From the cell containing the given text, extract its center point as (x, y) coordinate. 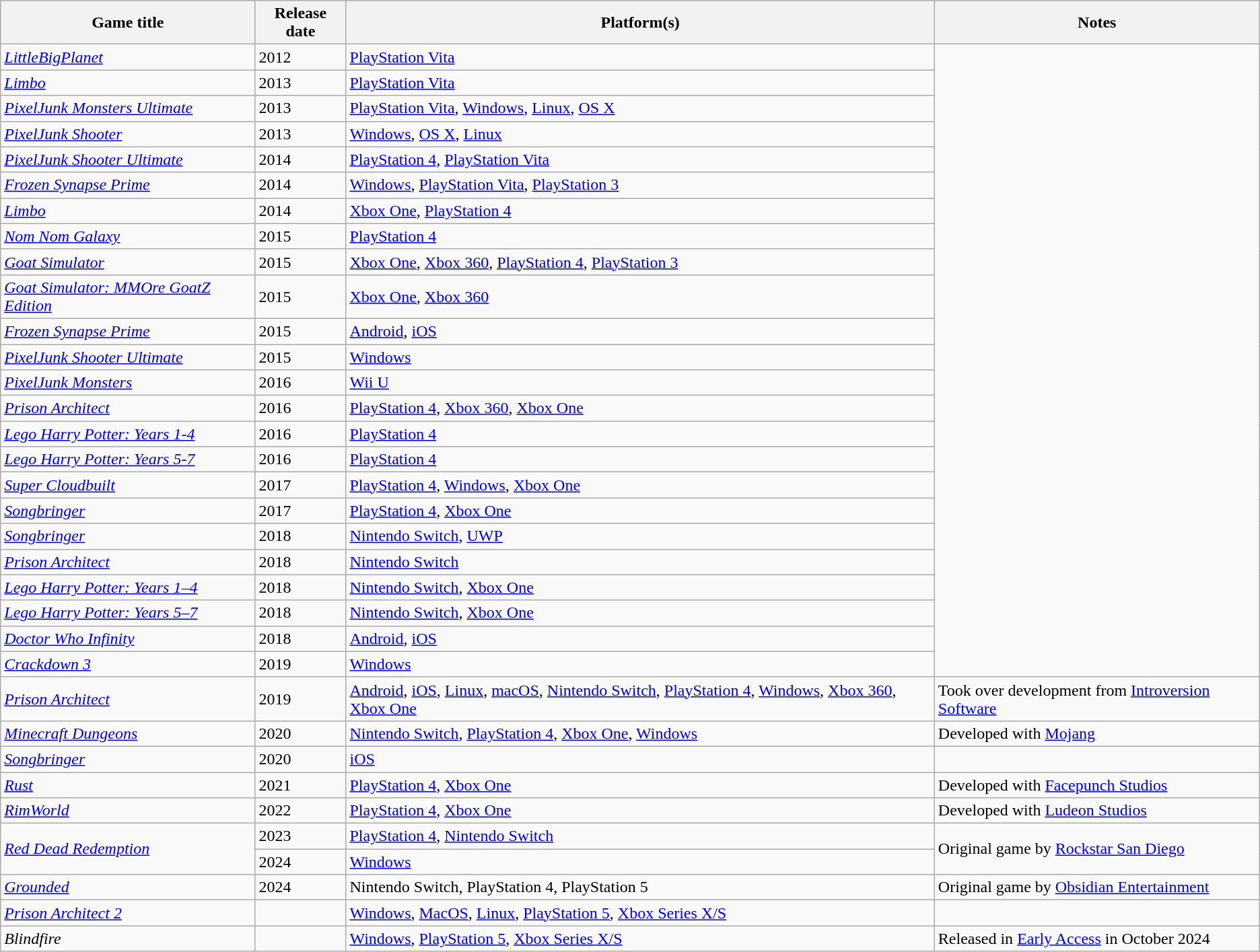
Nintendo Switch, PlayStation 4, Xbox One, Windows (640, 733)
Nintendo Switch, PlayStation 4, PlayStation 5 (640, 887)
Android, iOS, Linux, macOS, Nintendo Switch, PlayStation 4, Windows, Xbox 360, Xbox One (640, 698)
Notes (1097, 23)
Lego Harry Potter: Years 1–4 (128, 587)
PlayStation Vita, Windows, Linux, OS X (640, 108)
PixelJunk Shooter (128, 134)
Super Cloudbuilt (128, 485)
Developed with Facepunch Studios (1097, 785)
Minecraft Dungeons (128, 733)
Lego Harry Potter: Years 5–7 (128, 613)
Xbox One, PlayStation 4 (640, 211)
PixelJunk Monsters (128, 383)
Lego Harry Potter: Years 5-7 (128, 460)
Goat Simulator (128, 262)
iOS (640, 759)
Grounded (128, 887)
Xbox One, Xbox 360 (640, 296)
Nintendo Switch, UWP (640, 536)
Windows, PlayStation 5, Xbox Series X/S (640, 939)
PixelJunk Monsters Ultimate (128, 108)
Platform(s) (640, 23)
Windows, OS X, Linux (640, 134)
Developed with Ludeon Studios (1097, 811)
Prison Architect 2 (128, 913)
LittleBigPlanet (128, 57)
Nintendo Switch (640, 562)
Xbox One, Xbox 360, PlayStation 4, PlayStation 3 (640, 262)
Developed with Mojang (1097, 733)
Doctor Who Infinity (128, 638)
PlayStation 4, Nintendo Switch (640, 836)
PlayStation 4, Xbox 360, Xbox One (640, 408)
Wii U (640, 383)
Original game by Rockstar San Diego (1097, 849)
2012 (300, 57)
2022 (300, 811)
Windows, PlayStation Vita, PlayStation 3 (640, 185)
Crackdown 3 (128, 664)
Game title (128, 23)
Blindfire (128, 939)
Took over development from Introversion Software (1097, 698)
2021 (300, 785)
Lego Harry Potter: Years 1-4 (128, 434)
PlayStation 4, Windows, Xbox One (640, 485)
Nom Nom Galaxy (128, 236)
Red Dead Redemption (128, 849)
Released in Early Access in October 2024 (1097, 939)
Windows, MacOS, Linux, PlayStation 5, Xbox Series X/S (640, 913)
Release date (300, 23)
Goat Simulator: MMOre GoatZ Edition (128, 296)
2023 (300, 836)
Original game by Obsidian Entertainment (1097, 887)
PlayStation 4, PlayStation Vita (640, 159)
Rust (128, 785)
RimWorld (128, 811)
